Provide the (x, y) coordinate of the cell's center where the given text is located.  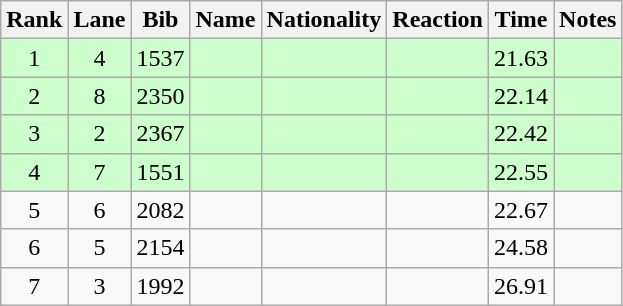
Time (520, 20)
1551 (160, 172)
1 (34, 58)
Bib (160, 20)
Lane (100, 20)
Nationality (324, 20)
22.67 (520, 210)
2367 (160, 134)
Name (226, 20)
Rank (34, 20)
1992 (160, 286)
8 (100, 96)
24.58 (520, 248)
1537 (160, 58)
22.42 (520, 134)
22.14 (520, 96)
2350 (160, 96)
2082 (160, 210)
22.55 (520, 172)
Reaction (438, 20)
26.91 (520, 286)
Notes (588, 20)
21.63 (520, 58)
2154 (160, 248)
